Provide the (X, Y) coordinate of the cell's center where the given text is located.  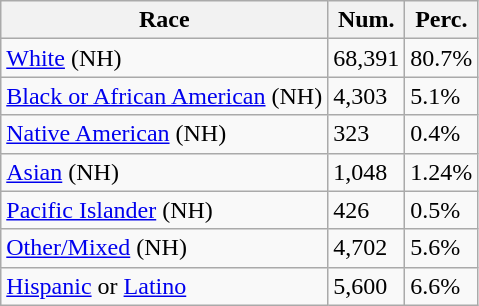
Other/Mixed (NH) (164, 248)
Num. (366, 20)
4,702 (366, 248)
80.7% (442, 58)
Pacific Islander (NH) (164, 210)
5.1% (442, 96)
1,048 (366, 172)
Asian (NH) (164, 172)
0.5% (442, 210)
Race (164, 20)
Hispanic or Latino (164, 286)
4,303 (366, 96)
426 (366, 210)
White (NH) (164, 58)
5,600 (366, 286)
Black or African American (NH) (164, 96)
323 (366, 134)
1.24% (442, 172)
Perc. (442, 20)
Native American (NH) (164, 134)
5.6% (442, 248)
6.6% (442, 286)
68,391 (366, 58)
0.4% (442, 134)
